Identify which cell holds the provided text, then report its (X, Y) central coordinate. 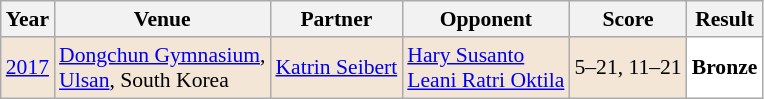
Result (725, 19)
Score (628, 19)
Bronze (725, 68)
Dongchun Gymnasium,Ulsan, South Korea (162, 68)
Year (28, 19)
Partner (336, 19)
Opponent (486, 19)
Katrin Seibert (336, 68)
Venue (162, 19)
5–21, 11–21 (628, 68)
2017 (28, 68)
Hary Susanto Leani Ratri Oktila (486, 68)
